Return the (X, Y) coordinate for the center point of the cell that contains the specified text.  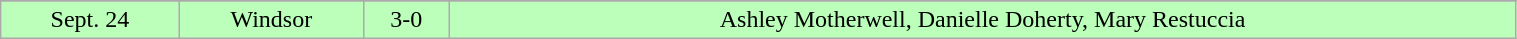
Windsor (271, 20)
Ashley Motherwell, Danielle Doherty, Mary Restuccia (982, 20)
Sept. 24 (90, 20)
3-0 (407, 20)
